For the text-containing cell, return its midpoint in (X, Y) coordinate format. 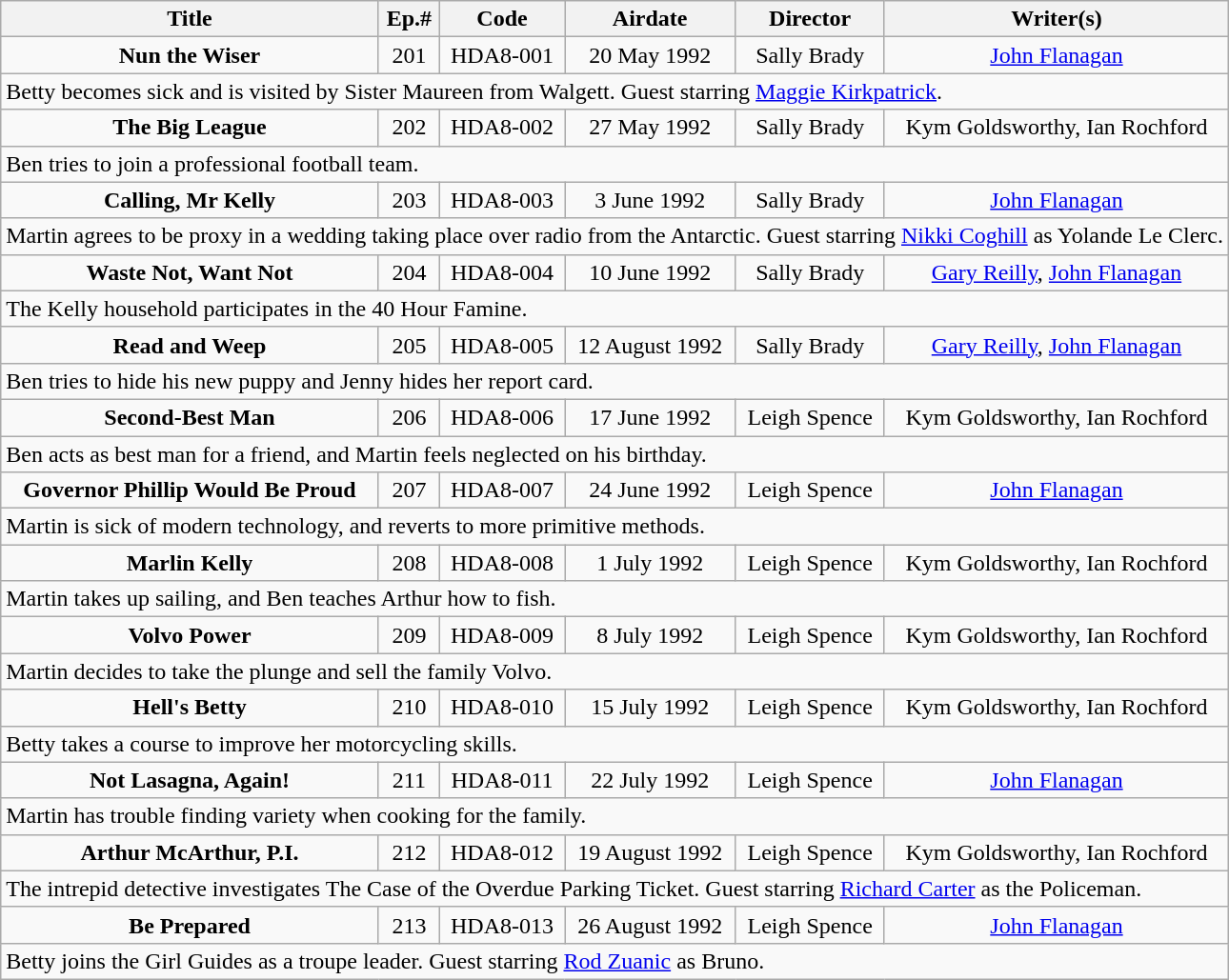
Ben acts as best man for a friend, and Martin feels neglected on his birthday. (615, 454)
203 (409, 200)
Nun the Wiser (191, 55)
3 June 1992 (650, 200)
Writer(s) (1056, 19)
Not Lasagna, Again! (191, 780)
Director (810, 19)
Arthur McArthur, P.I. (191, 852)
Martin has trouble finding variety when cooking for the family. (615, 816)
The intrepid detective investigates The Case of the Overdue Parking Ticket. Guest starring Richard Carter as the Policeman. (615, 889)
Betty takes a course to improve her motorcycling skills. (615, 744)
Title (191, 19)
Martin decides to take the plunge and sell the family Volvo. (615, 671)
Martin is sick of modern technology, and reverts to more primitive methods. (615, 527)
Governor Phillip Would Be Proud (191, 490)
Ben tries to hide his new puppy and Jenny hides her report card. (615, 381)
26 August 1992 (650, 925)
HDA8-010 (503, 708)
HDA8-005 (503, 345)
19 August 1992 (650, 852)
Waste Not, Want Not (191, 272)
27 May 1992 (650, 128)
Read and Weep (191, 345)
HDA8-008 (503, 563)
209 (409, 635)
20 May 1992 (650, 55)
HDA8-002 (503, 128)
Code (503, 19)
Calling, Mr Kelly (191, 200)
202 (409, 128)
The Big League (191, 128)
17 June 1992 (650, 417)
Betty joins the Girl Guides as a troupe leader. Guest starring Rod Zuanic as Bruno. (615, 961)
208 (409, 563)
211 (409, 780)
15 July 1992 (650, 708)
HDA8-004 (503, 272)
Marlin Kelly (191, 563)
Volvo Power (191, 635)
212 (409, 852)
210 (409, 708)
HDA8-012 (503, 852)
204 (409, 272)
207 (409, 490)
Be Prepared (191, 925)
Ben tries to join a professional football team. (615, 164)
22 July 1992 (650, 780)
HDA8-011 (503, 780)
24 June 1992 (650, 490)
Hell's Betty (191, 708)
Ep.# (409, 19)
10 June 1992 (650, 272)
Second-Best Man (191, 417)
Martin takes up sailing, and Ben teaches Arthur how to fish. (615, 599)
8 July 1992 (650, 635)
206 (409, 417)
213 (409, 925)
201 (409, 55)
HDA8-006 (503, 417)
HDA8-013 (503, 925)
HDA8-007 (503, 490)
1 July 1992 (650, 563)
205 (409, 345)
Airdate (650, 19)
Martin agrees to be proxy in a wedding taking place over radio from the Antarctic. Guest starring Nikki Coghill as Yolande Le Clerc. (615, 236)
Betty becomes sick and is visited by Sister Maureen from Walgett. Guest starring Maggie Kirkpatrick. (615, 91)
HDA8-009 (503, 635)
The Kelly household participates in the 40 Hour Famine. (615, 309)
12 August 1992 (650, 345)
HDA8-003 (503, 200)
HDA8-001 (503, 55)
